From the cell containing the given text, extract its center point as [X, Y] coordinate. 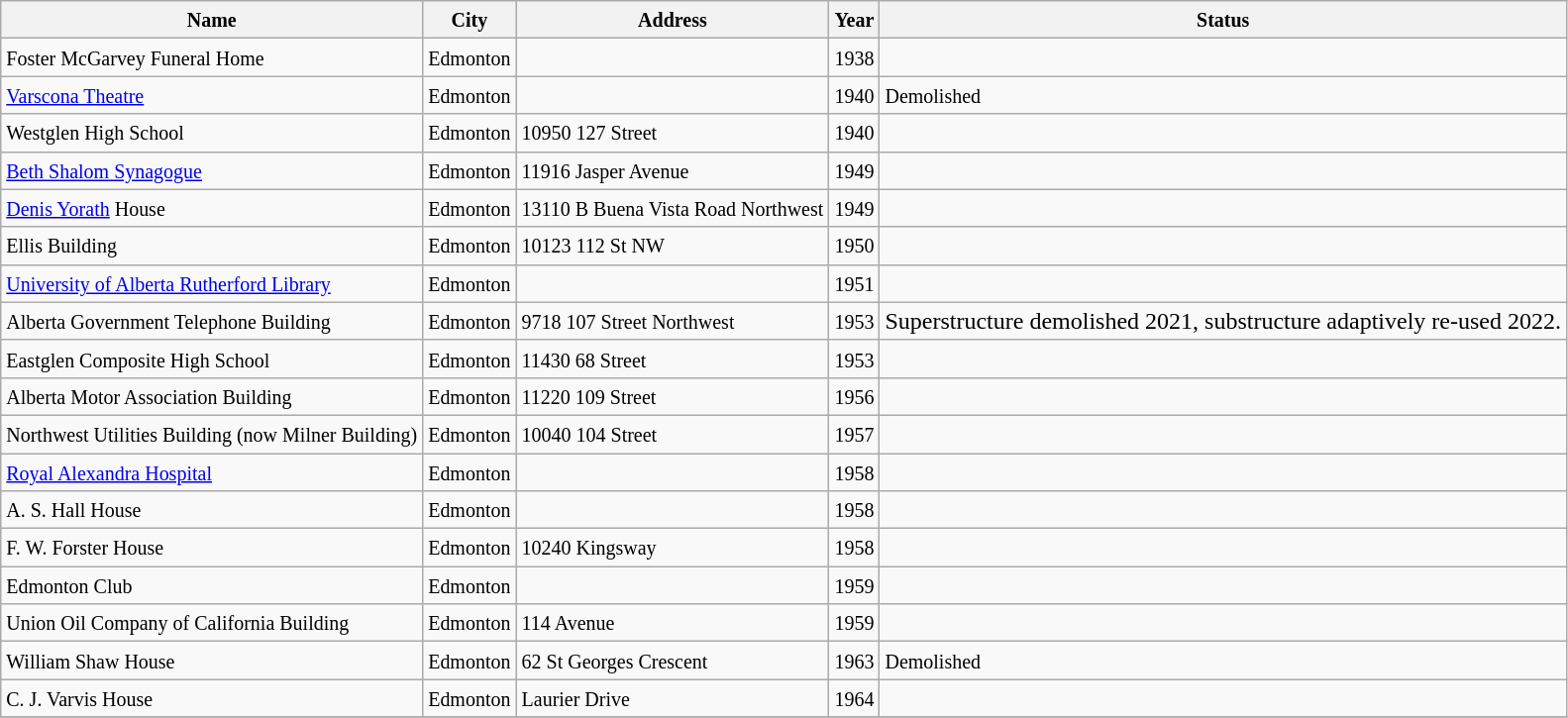
10950 127 Street [673, 133]
11430 68 Street [673, 359]
10240 Kingsway [673, 548]
1956 [854, 396]
10123 112 St NW [673, 246]
11916 Jasper Avenue [673, 170]
City [470, 20]
1963 [854, 661]
Alberta Government Telephone Building [212, 321]
Superstructure demolished 2021, substructure adaptively re-used 2022. [1223, 321]
Foster McGarvey Funeral Home [212, 57]
1938 [854, 57]
1951 [854, 283]
William Shaw House [212, 661]
Address [673, 20]
Status [1223, 20]
C. J. Varvis House [212, 698]
1964 [854, 698]
Union Oil Company of California Building [212, 623]
Laurier Drive [673, 698]
11220 109 Street [673, 396]
Edmonton Club [212, 585]
University of Alberta Rutherford Library [212, 283]
1957 [854, 434]
13110 B Buena Vista Road Northwest [673, 208]
62 St Georges Crescent [673, 661]
Royal Alexandra Hospital [212, 472]
114 Avenue [673, 623]
A. S. Hall House [212, 510]
Name [212, 20]
Year [854, 20]
Westglen High School [212, 133]
10040 104 Street [673, 434]
Varscona Theatre [212, 95]
Eastglen Composite High School [212, 359]
Alberta Motor Association Building [212, 396]
Northwest Utilities Building (now Milner Building) [212, 434]
F. W. Forster House [212, 548]
9718 107 Street Northwest [673, 321]
1950 [854, 246]
Denis Yorath House [212, 208]
Ellis Building [212, 246]
Beth Shalom Synagogue [212, 170]
